Capture the cell that displays the provided text and extract its (x, y) central coordinate. 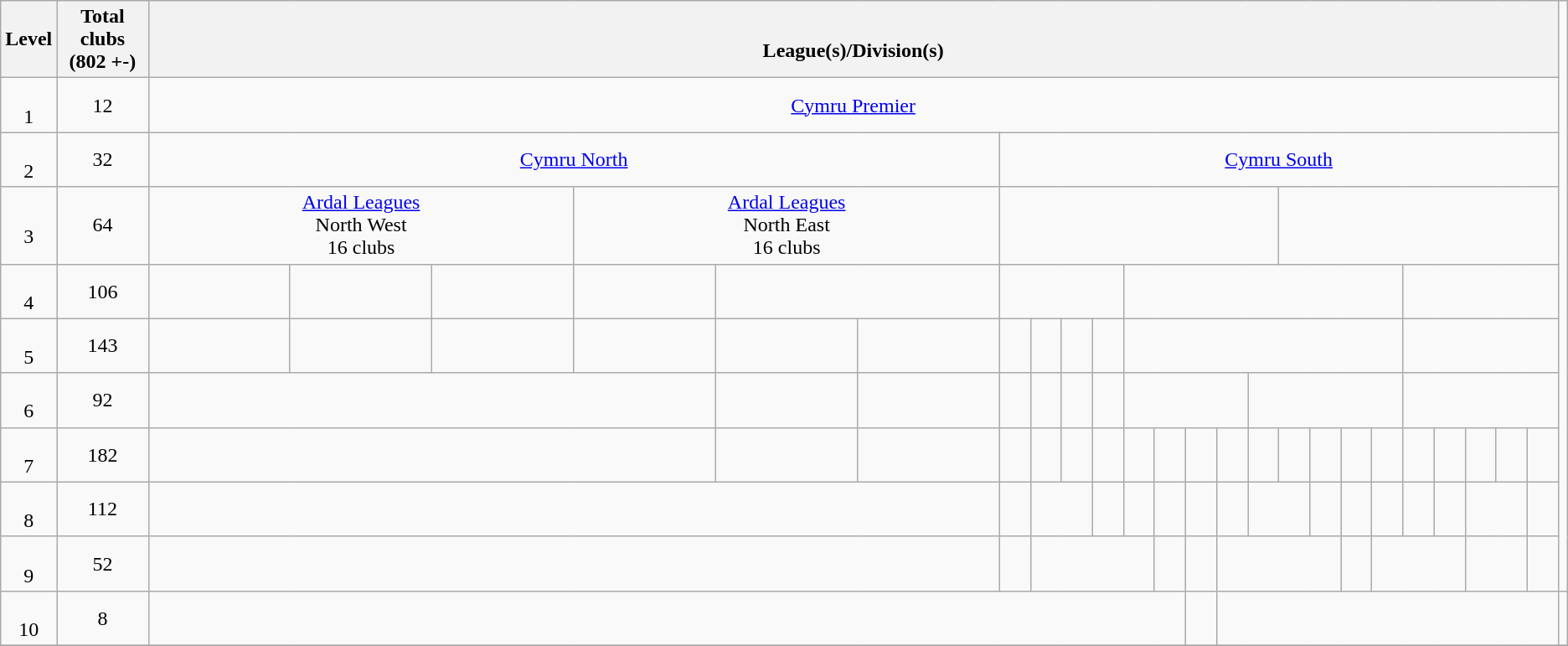
182 (102, 454)
Level (28, 39)
10 (28, 618)
92 (102, 401)
2 (28, 159)
1 (28, 106)
3 (28, 225)
12 (102, 106)
143 (102, 345)
4 (28, 292)
5 (28, 345)
32 (102, 159)
Ardal LeaguesNorth East16 clubs (787, 225)
Ardal LeaguesNorth West16 clubs (361, 225)
Cymru South (1278, 159)
64 (102, 225)
Cymru Premier (853, 106)
6 (28, 401)
106 (102, 292)
Total clubs (802 +-) (102, 39)
League(s)/Division(s) (853, 39)
Cymru North (574, 159)
9 (28, 563)
112 (102, 509)
7 (28, 454)
52 (102, 563)
